Return the (x, y) coordinate for the center point of the cell that contains the specified text.  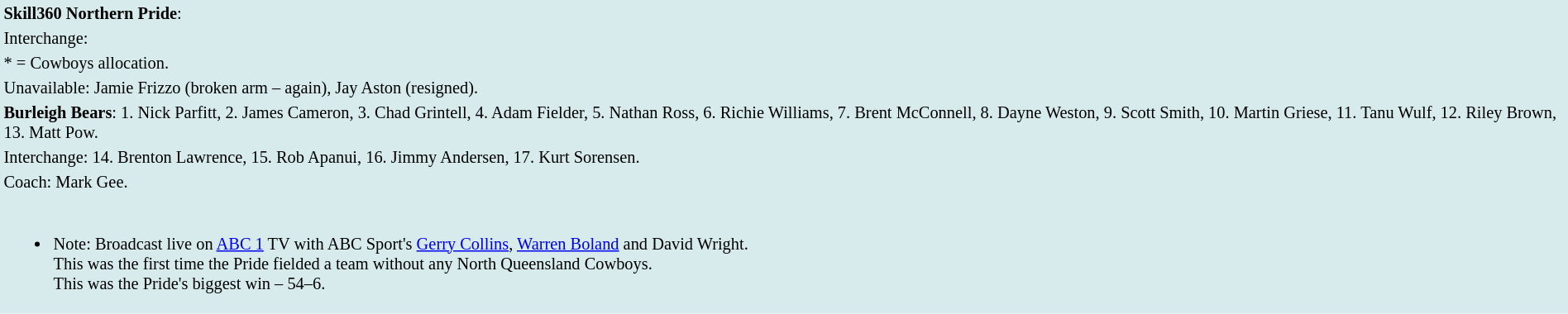
Skill360 Northern Pride: (784, 13)
Coach: Mark Gee. (784, 182)
Interchange: (784, 38)
Unavailable: Jamie Frizzo (broken arm – again), Jay Aston (resigned). (784, 88)
* = Cowboys allocation. (784, 63)
Interchange: 14. Brenton Lawrence, 15. Rob Apanui, 16. Jimmy Andersen, 17. Kurt Sorensen. (784, 157)
